Provide the (x, y) coordinate of the cell's center where the given text is located.  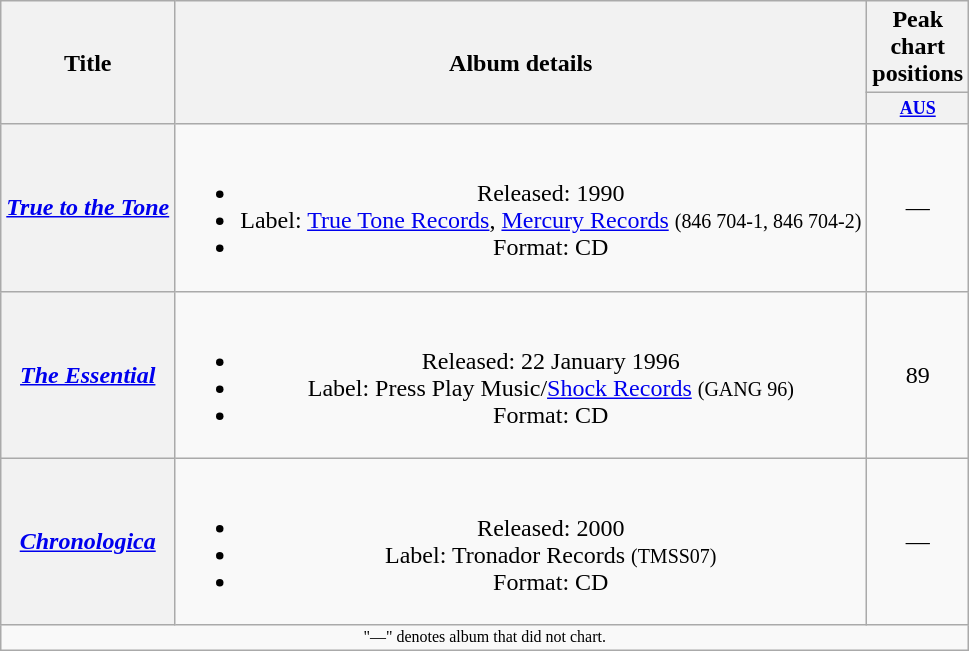
"—" denotes album that did not chart. (485, 637)
Title (88, 62)
89 (918, 374)
The Essential (88, 374)
True to the Tone (88, 208)
Peak chart positions (918, 47)
Album details (521, 62)
Chronologica (88, 542)
AUS (918, 108)
Released: 22 January 1996Label: Press Play Music/Shock Records (GANG 96)Format: CD (521, 374)
Released: 1990Label: True Tone Records, Mercury Records (846 704-1, 846 704-2)Format: CD (521, 208)
Released: 2000Label: Tronador Records (TMSS07)Format: CD (521, 542)
